Search for the cell housing the specified text and yield its (X, Y) center coordinate. 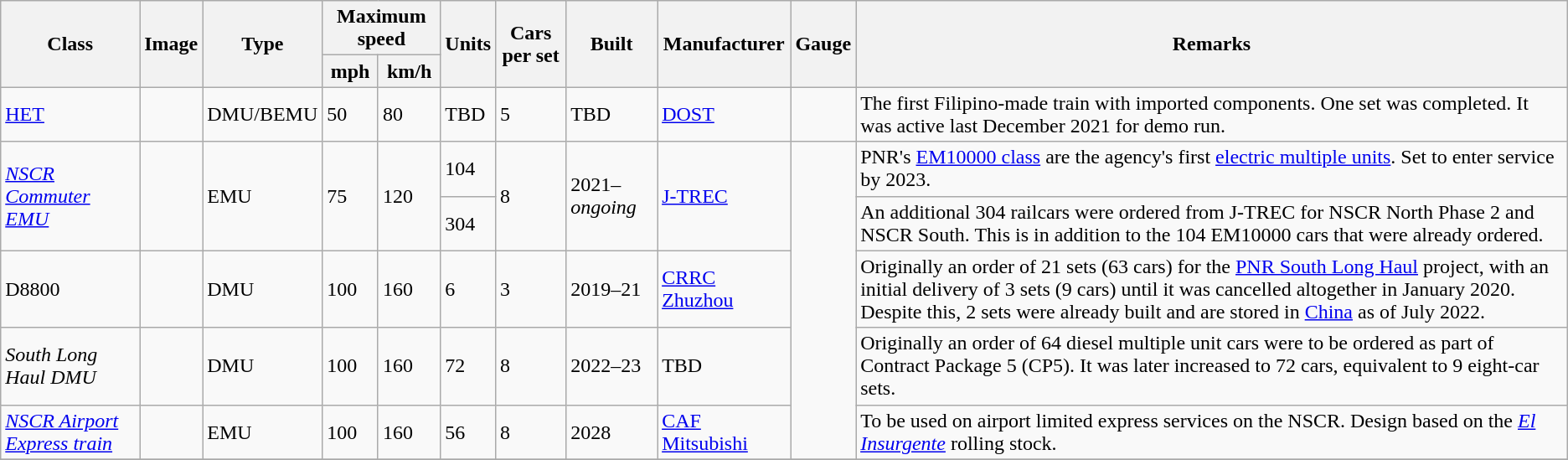
HET (70, 114)
South Long Haul DMU (70, 366)
6 (468, 289)
Gauge (823, 44)
Manufacturer (724, 44)
Image (171, 44)
J-TREC (724, 196)
NSCR Commuter EMU (70, 196)
5 (531, 114)
104 (468, 169)
Remarks (1212, 44)
2022–23 (611, 366)
PNR's EM10000 class are the agency's first electric multiple units. Set to enter service by 2023. (1212, 169)
DMU/BEMU (263, 114)
CAFMitsubishi (724, 432)
Cars per set (531, 44)
3 (531, 289)
The first Filipino-made train with imported components. One set was completed. It was active last December 2021 for demo run. (1212, 114)
NSCR Airport Express train (70, 432)
DOST (724, 114)
72 (468, 366)
To be used on airport limited express services on the NSCR. Design based on the El Insurgente rolling stock. (1212, 432)
km/h (409, 71)
120 (409, 196)
50 (350, 114)
2021–ongoing (611, 196)
2028 (611, 432)
Units (468, 44)
Type (263, 44)
304 (468, 223)
D8800 (70, 289)
56 (468, 432)
2019–21 (611, 289)
mph (350, 71)
CRRC Zhuzhou (724, 289)
Class (70, 44)
Maximum speed (382, 28)
Built (611, 44)
80 (409, 114)
75 (350, 196)
